Return the (X, Y) coordinate for the center point of the cell that contains the specified text.  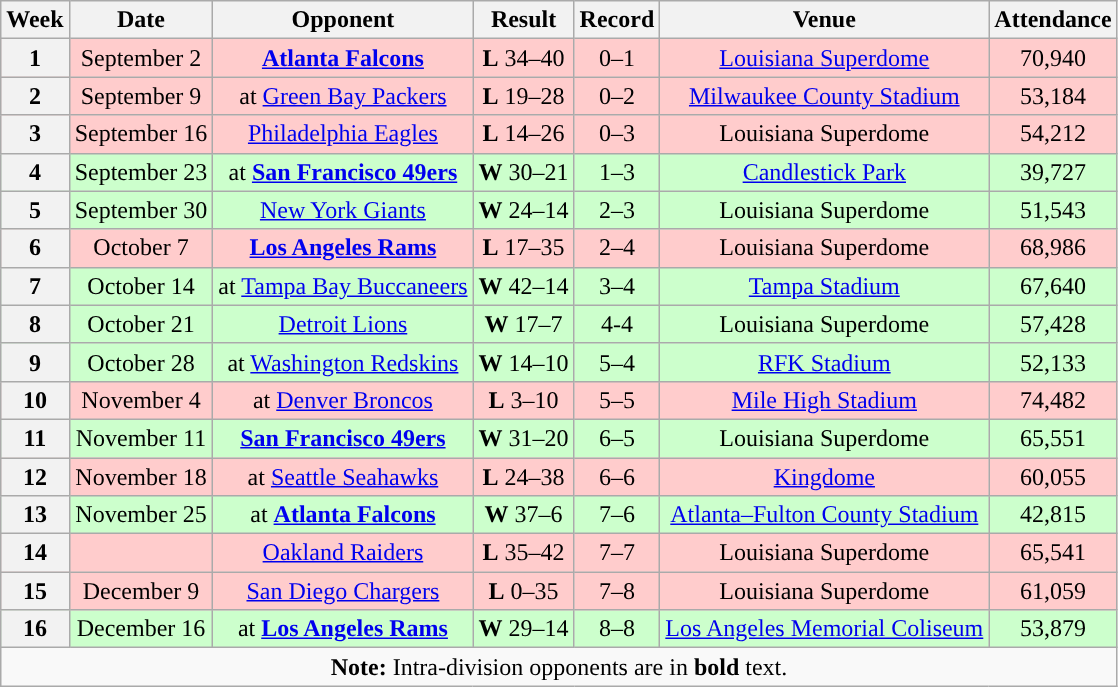
3 (35, 134)
4 (35, 172)
57,428 (1053, 324)
52,133 (1053, 362)
53,879 (1053, 629)
2–4 (617, 248)
2–3 (617, 210)
Los Angeles Rams (343, 248)
October 21 (141, 324)
0–2 (617, 96)
Note: Intra-division opponents are in bold text. (559, 667)
Milwaukee County Stadium (824, 96)
42,815 (1053, 515)
Tampa Stadium (824, 286)
Mile High Stadium (824, 400)
W 37–6 (524, 515)
L 14–26 (524, 134)
W 42–14 (524, 286)
Opponent (343, 20)
September 16 (141, 134)
6–5 (617, 438)
at Los Angeles Rams (343, 629)
W 29–14 (524, 629)
3–4 (617, 286)
Candlestick Park (824, 172)
December 9 (141, 591)
Date (141, 20)
7–8 (617, 591)
San Francisco 49ers (343, 438)
Atlanta Falcons (343, 58)
65,551 (1053, 438)
at Atlanta Falcons (343, 515)
Result (524, 20)
at San Francisco 49ers (343, 172)
September 2 (141, 58)
15 (35, 591)
Venue (824, 20)
L 3–10 (524, 400)
Philadelphia Eagles (343, 134)
October 7 (141, 248)
L 17–35 (524, 248)
November 25 (141, 515)
51,543 (1053, 210)
53,184 (1053, 96)
Los Angeles Memorial Coliseum (824, 629)
San Diego Chargers (343, 591)
at Washington Redskins (343, 362)
74,482 (1053, 400)
0–1 (617, 58)
4-4 (617, 324)
W 14–10 (524, 362)
L 35–42 (524, 553)
6 (35, 248)
W 17–7 (524, 324)
10 (35, 400)
70,940 (1053, 58)
67,640 (1053, 286)
65,541 (1053, 553)
0–3 (617, 134)
L 24–38 (524, 477)
14 (35, 553)
W 24–14 (524, 210)
at Tampa Bay Buccaneers (343, 286)
September 23 (141, 172)
54,212 (1053, 134)
at Denver Broncos (343, 400)
October 28 (141, 362)
11 (35, 438)
W 31–20 (524, 438)
5–5 (617, 400)
8 (35, 324)
Atlanta–Fulton County Stadium (824, 515)
New York Giants (343, 210)
Kingdome (824, 477)
September 30 (141, 210)
7–6 (617, 515)
61,059 (1053, 591)
September 9 (141, 96)
1–3 (617, 172)
16 (35, 629)
7 (35, 286)
Attendance (1053, 20)
1 (35, 58)
60,055 (1053, 477)
5–4 (617, 362)
39,727 (1053, 172)
at Seattle Seahawks (343, 477)
L 19–28 (524, 96)
Oakland Raiders (343, 553)
October 14 (141, 286)
Detroit Lions (343, 324)
7–7 (617, 553)
8–8 (617, 629)
at Green Bay Packers (343, 96)
RFK Stadium (824, 362)
Week (35, 20)
November 18 (141, 477)
68,986 (1053, 248)
November 11 (141, 438)
2 (35, 96)
6–6 (617, 477)
December 16 (141, 629)
5 (35, 210)
W 30–21 (524, 172)
L 34–40 (524, 58)
12 (35, 477)
November 4 (141, 400)
Record (617, 20)
L 0–35 (524, 591)
13 (35, 515)
9 (35, 362)
